Search for the cell housing the specified text and yield its [x, y] center coordinate. 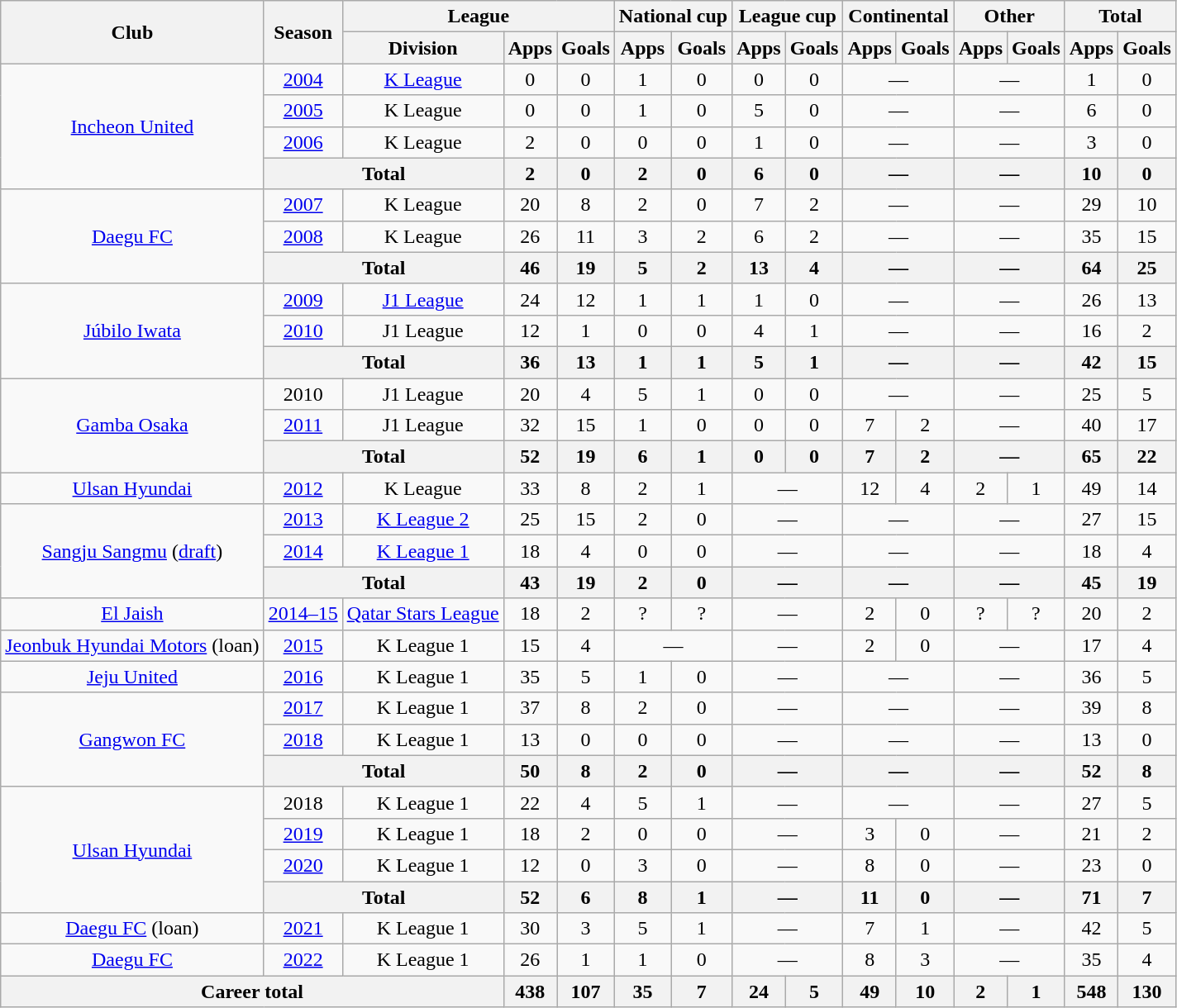
Club [132, 32]
33 [530, 488]
37 [530, 708]
2022 [303, 960]
League cup [788, 17]
23 [1091, 865]
2006 [303, 142]
Gangwon FC [132, 739]
Júbilo Iwata [132, 330]
107 [586, 991]
Season [303, 32]
Jeonbuk Hyundai Motors (loan) [132, 645]
Qatar Stars League [423, 614]
45 [1091, 582]
16 [1091, 330]
64 [1091, 268]
2007 [303, 205]
Division [423, 48]
39 [1091, 708]
League [478, 17]
Other [1009, 17]
2017 [303, 708]
2014–15 [303, 614]
El Jaish [132, 614]
438 [530, 991]
K League 2 [423, 520]
Gamba Osaka [132, 426]
2004 [303, 79]
2015 [303, 645]
Incheon United [132, 126]
14 [1147, 488]
30 [530, 929]
50 [530, 771]
43 [530, 582]
2021 [303, 929]
40 [1091, 426]
Continental [898, 17]
65 [1091, 457]
21 [1091, 834]
National cup [673, 17]
29 [1091, 205]
2014 [303, 551]
2011 [303, 426]
2009 [303, 299]
2005 [303, 111]
32 [530, 426]
2019 [303, 834]
2012 [303, 488]
2020 [303, 865]
Career total [252, 991]
Jeju United [132, 677]
130 [1147, 991]
Daegu FC (loan) [132, 929]
71 [1091, 896]
548 [1091, 991]
2016 [303, 677]
46 [530, 268]
Sangju Sangmu (draft) [132, 551]
2013 [303, 520]
2008 [303, 236]
